Search for the cell housing the specified text and yield its (X, Y) center coordinate. 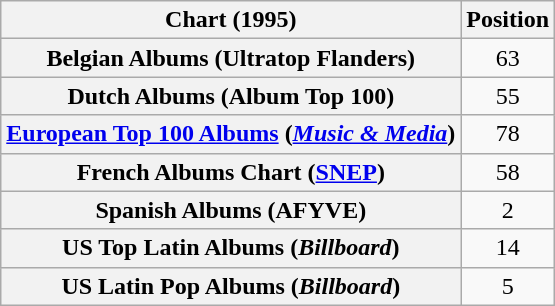
European Top 100 Albums (Music & Media) (231, 134)
US Top Latin Albums (Billboard) (231, 248)
US Latin Pop Albums (Billboard) (231, 286)
French Albums Chart (SNEP) (231, 172)
Position (508, 20)
Dutch Albums (Album Top 100) (231, 96)
55 (508, 96)
58 (508, 172)
2 (508, 210)
63 (508, 58)
Chart (1995) (231, 20)
5 (508, 286)
78 (508, 134)
Spanish Albums (AFYVE) (231, 210)
14 (508, 248)
Belgian Albums (Ultratop Flanders) (231, 58)
